Identify which cell holds the provided text, then report its (X, Y) central coordinate. 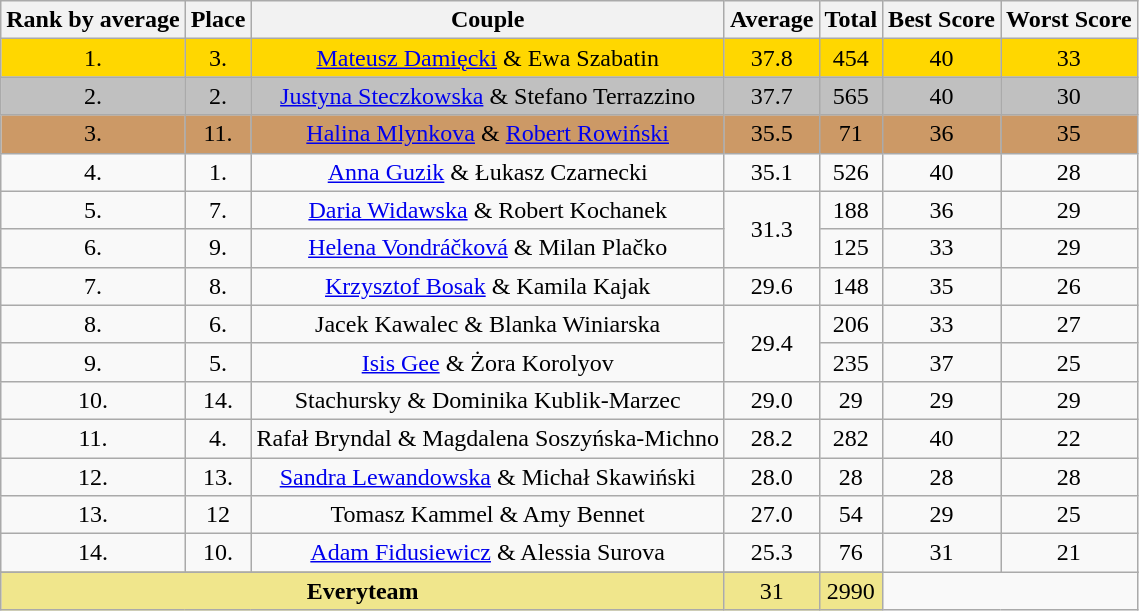
Place (218, 20)
54 (851, 515)
565 (851, 96)
125 (851, 248)
26 (1070, 286)
12 (218, 515)
Justyna Steczkowska & Stefano Terrazzino (488, 96)
526 (851, 172)
Anna Guzik & Łukasz Czarnecki (488, 172)
27.0 (772, 515)
35.1 (772, 172)
37 (942, 362)
Everyteam (363, 591)
Tomasz Kammel & Amy Bennet (488, 515)
206 (851, 324)
Best Score (942, 20)
Couple (488, 20)
Adam Fidusiewicz & Alessia Surova (488, 553)
22 (1070, 438)
76 (851, 553)
Krzysztof Bosak & Kamila Kajak (488, 286)
28.2 (772, 438)
21 (1070, 553)
Halina Mlynkova & Robert Rowiński (488, 134)
37.8 (772, 58)
282 (851, 438)
Jacek Kawalec & Blanka Winiarska (488, 324)
29.6 (772, 286)
29.0 (772, 400)
454 (851, 58)
27 (1070, 324)
Sandra Lewandowska & Michał Skawiński (488, 477)
2990 (851, 591)
35.5 (772, 134)
12. (93, 477)
Average (772, 20)
Rank by average (93, 20)
Total (851, 20)
148 (851, 286)
Helena Vondráčková & Milan Plačko (488, 248)
Mateusz Damięcki & Ewa Szabatin (488, 58)
31.3 (772, 229)
Daria Widawska & Robert Kochanek (488, 210)
188 (851, 210)
Worst Score (1070, 20)
29.4 (772, 343)
28.0 (772, 477)
30 (1070, 96)
25.3 (772, 553)
Stachursky & Dominika Kublik-Marzec (488, 400)
Isis Gee & Żora Korolyov (488, 362)
Rafał Bryndal & Magdalena Soszyńska-Michno (488, 438)
235 (851, 362)
71 (851, 134)
37.7 (772, 96)
